Extract the [X, Y] coordinate from the center of the cell holding the provided text.  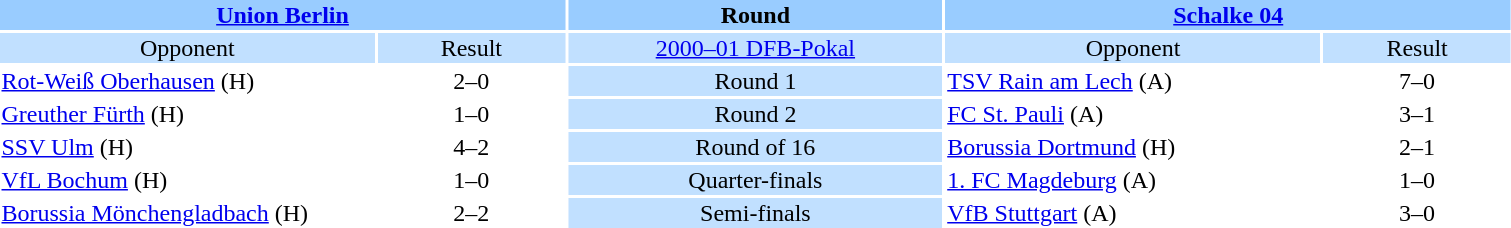
Semi-finals [756, 213]
Quarter-finals [756, 180]
1. FC Magdeburg (A) [1134, 180]
2–2 [472, 213]
SSV Ulm (H) [188, 147]
FC St. Pauli (A) [1134, 114]
TSV Rain am Lech (A) [1134, 81]
Borussia Mönchengladbach (H) [188, 213]
Union Berlin [282, 15]
Round [756, 15]
2000–01 DFB-Pokal [756, 48]
3–0 [1416, 213]
3–1 [1416, 114]
VfL Bochum (H) [188, 180]
Round of 16 [756, 147]
Round 1 [756, 81]
7–0 [1416, 81]
Greuther Fürth (H) [188, 114]
2–0 [472, 81]
VfB Stuttgart (A) [1134, 213]
Schalke 04 [1228, 15]
Rot-Weiß Oberhausen (H) [188, 81]
Borussia Dortmund (H) [1134, 147]
4–2 [472, 147]
Round 2 [756, 114]
2–1 [1416, 147]
